Locate the cell with the specified text and output its [X, Y] center coordinate. 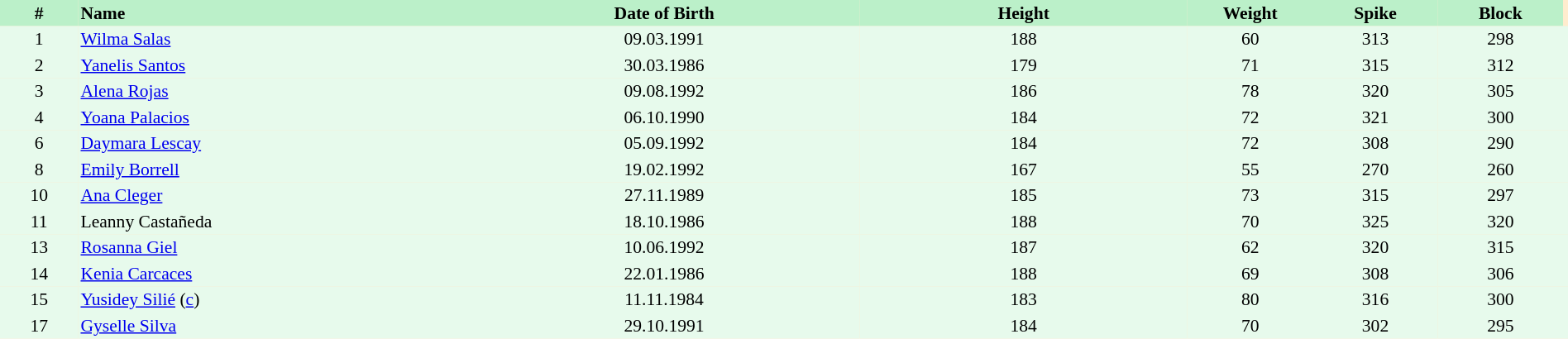
270 [1374, 169]
06.10.1990 [664, 117]
Gyselle Silva [273, 326]
Name [273, 13]
Yanelis Santos [273, 65]
8 [39, 169]
4 [39, 117]
05.09.1992 [664, 144]
Spike [1374, 13]
297 [1500, 195]
321 [1374, 117]
Date of Birth [664, 13]
19.02.1992 [664, 169]
Weight [1250, 13]
60 [1250, 40]
30.03.1986 [664, 65]
80 [1250, 299]
15 [39, 299]
316 [1374, 299]
3 [39, 91]
Yusidey Silié (c) [273, 299]
Block [1500, 13]
11.11.1984 [664, 299]
Daymara Lescay [273, 144]
17 [39, 326]
18.10.1986 [664, 222]
10 [39, 195]
# [39, 13]
09.03.1991 [664, 40]
Ana Cleger [273, 195]
Emily Borrell [273, 169]
55 [1250, 169]
69 [1250, 274]
Kenia Carcaces [273, 274]
302 [1374, 326]
62 [1250, 248]
295 [1500, 326]
09.08.1992 [664, 91]
73 [1250, 195]
167 [1024, 169]
313 [1374, 40]
306 [1500, 274]
29.10.1991 [664, 326]
27.11.1989 [664, 195]
290 [1500, 144]
187 [1024, 248]
6 [39, 144]
78 [1250, 91]
260 [1500, 169]
Alena Rojas [273, 91]
13 [39, 248]
10.06.1992 [664, 248]
1 [39, 40]
312 [1500, 65]
Rosanna Giel [273, 248]
Yoana Palacios [273, 117]
Wilma Salas [273, 40]
185 [1024, 195]
183 [1024, 299]
298 [1500, 40]
71 [1250, 65]
305 [1500, 91]
Height [1024, 13]
22.01.1986 [664, 274]
325 [1374, 222]
Leanny Castañeda [273, 222]
179 [1024, 65]
186 [1024, 91]
2 [39, 65]
11 [39, 222]
14 [39, 274]
